Search for the cell housing the specified text and yield its (X, Y) center coordinate. 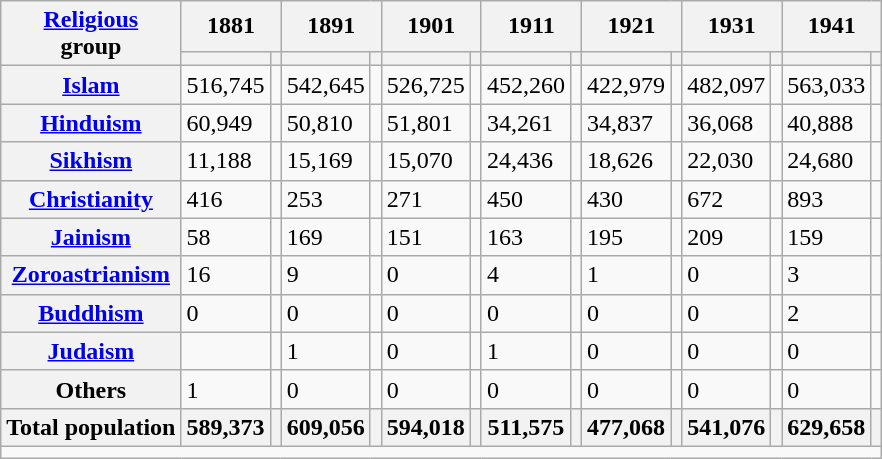
50,810 (326, 123)
516,745 (226, 85)
526,725 (426, 85)
589,373 (226, 427)
Jainism (91, 237)
482,097 (726, 85)
594,018 (426, 427)
Religiousgroup (91, 34)
22,030 (726, 161)
15,070 (426, 161)
450 (526, 199)
18,626 (626, 161)
36,068 (726, 123)
1911 (531, 26)
1921 (632, 26)
Total population (91, 427)
541,076 (726, 427)
24,680 (826, 161)
893 (826, 199)
3 (826, 275)
422,979 (626, 85)
672 (726, 199)
Islam (91, 85)
15,169 (326, 161)
542,645 (326, 85)
2 (826, 313)
Sikhism (91, 161)
Zoroastrianism (91, 275)
209 (726, 237)
58 (226, 237)
9 (326, 275)
1881 (231, 26)
163 (526, 237)
159 (826, 237)
563,033 (826, 85)
16 (226, 275)
1931 (732, 26)
34,837 (626, 123)
34,261 (526, 123)
151 (426, 237)
24,436 (526, 161)
Hinduism (91, 123)
477,068 (626, 427)
40,888 (826, 123)
452,260 (526, 85)
4 (526, 275)
Christianity (91, 199)
629,658 (826, 427)
51,801 (426, 123)
253 (326, 199)
Others (91, 389)
169 (326, 237)
Judaism (91, 351)
1941 (832, 26)
430 (626, 199)
11,188 (226, 161)
1891 (331, 26)
609,056 (326, 427)
416 (226, 199)
Buddhism (91, 313)
271 (426, 199)
60,949 (226, 123)
195 (626, 237)
1901 (431, 26)
511,575 (526, 427)
